For the text-containing cell, return its midpoint in [X, Y] coordinate format. 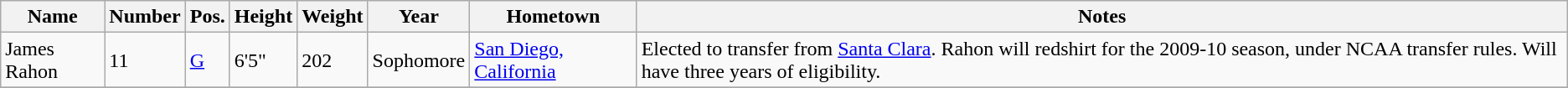
San Diego, California [553, 60]
Name [53, 17]
Year [419, 17]
Number [145, 17]
Elected to transfer from Santa Clara. Rahon will redshirt for the 2009-10 season, under NCAA transfer rules. Will have three years of eligibility. [1102, 60]
Sophomore [419, 60]
Weight [333, 17]
Height [263, 17]
6'5" [263, 60]
Notes [1102, 17]
Hometown [553, 17]
Pos. [208, 17]
202 [333, 60]
James Rahon [53, 60]
11 [145, 60]
G [208, 60]
